Detect which cell encompasses the target text, then output its (X, Y) center coordinate. 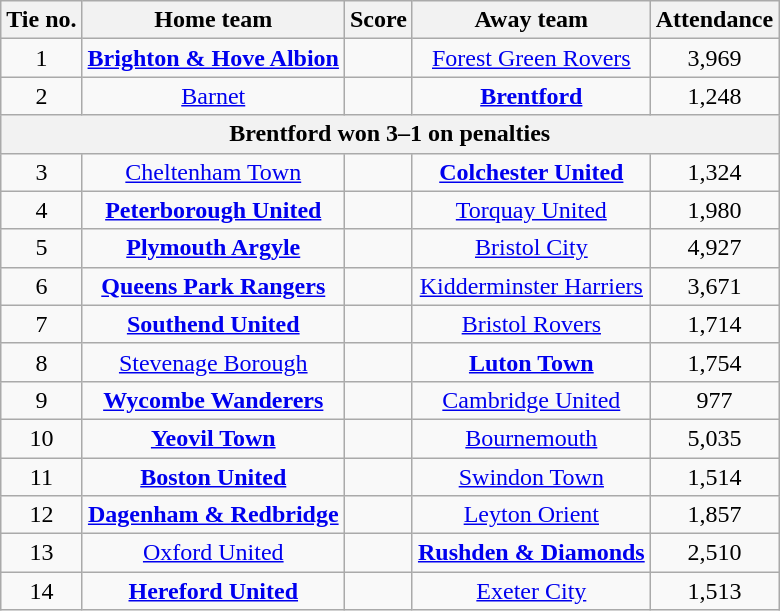
Yeovil Town (213, 438)
Colchester United (531, 172)
1 (42, 58)
Home team (213, 20)
Stevenage Borough (213, 362)
6 (42, 286)
1,324 (714, 172)
Kidderminster Harriers (531, 286)
1,514 (714, 477)
5 (42, 248)
Bournemouth (531, 438)
Torquay United (531, 210)
7 (42, 324)
Tie no. (42, 20)
10 (42, 438)
Hereford United (213, 591)
1,248 (714, 96)
Peterborough United (213, 210)
9 (42, 400)
Swindon Town (531, 477)
3,969 (714, 58)
1,754 (714, 362)
Bristol City (531, 248)
13 (42, 553)
Luton Town (531, 362)
Bristol Rovers (531, 324)
Brentford (531, 96)
Leyton Orient (531, 515)
Barnet (213, 96)
1,857 (714, 515)
11 (42, 477)
8 (42, 362)
Dagenham & Redbridge (213, 515)
1,714 (714, 324)
Queens Park Rangers (213, 286)
Exeter City (531, 591)
Brentford won 3–1 on penalties (390, 134)
Cambridge United (531, 400)
Away team (531, 20)
1,513 (714, 591)
4 (42, 210)
Rushden & Diamonds (531, 553)
4,927 (714, 248)
977 (714, 400)
2,510 (714, 553)
Southend United (213, 324)
Wycombe Wanderers (213, 400)
2 (42, 96)
3,671 (714, 286)
Cheltenham Town (213, 172)
Attendance (714, 20)
14 (42, 591)
Brighton & Hove Albion (213, 58)
Oxford United (213, 553)
3 (42, 172)
1,980 (714, 210)
Forest Green Rovers (531, 58)
12 (42, 515)
Boston United (213, 477)
Plymouth Argyle (213, 248)
5,035 (714, 438)
Score (378, 20)
